Output the (x, y) coordinate of the center of the cell containing the given text.  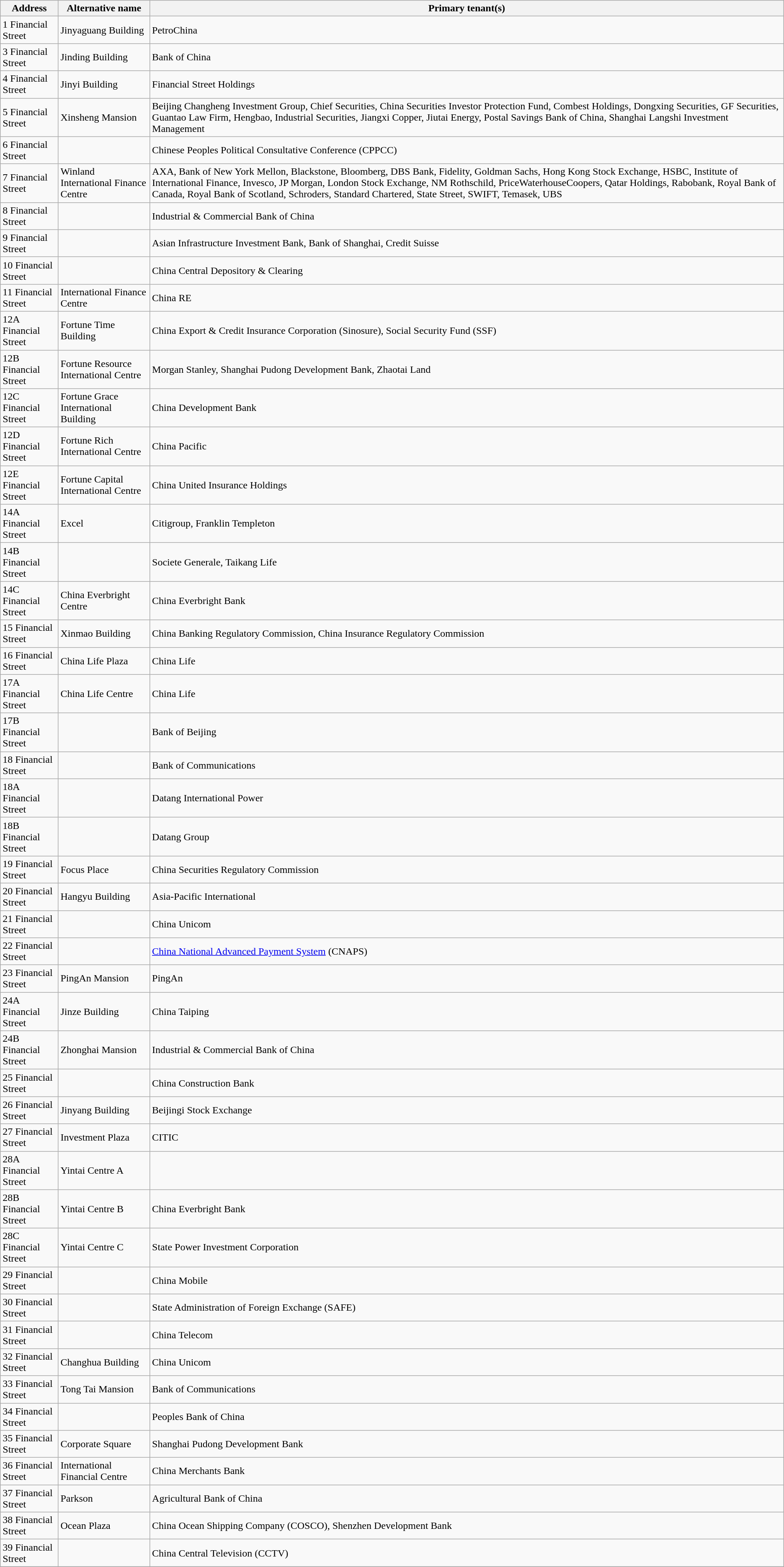
Bank of China (467, 57)
China Everbright Centre (104, 601)
Jinyaguang Building (104, 30)
7 Financial Street (29, 183)
28C Financial Street (29, 1247)
20 Financial Street (29, 896)
Winland International Finance Centre (104, 183)
6 Financial Street (29, 150)
China Banking Regulatory Commission, China Insurance Regulatory Commission (467, 633)
Jinyang Building (104, 1110)
China Central Depository & Clearing (467, 271)
China Ocean Shipping Company (COSCO), Shenzhen Development Bank (467, 1526)
Changhua Building (104, 1362)
39 Financial Street (29, 1553)
11 Financial Street (29, 297)
China Central Television (CCTV) (467, 1553)
Xinsheng Mansion (104, 117)
Excel (104, 524)
China Export & Credit Insurance Corporation (Sinosure), Social Security Fund (SSF) (467, 330)
China Telecom (467, 1335)
China Development Bank (467, 408)
Jinding Building (104, 57)
30 Financial Street (29, 1308)
25 Financial Street (29, 1083)
China Securities Regulatory Commission (467, 870)
Bank of Beijing (467, 732)
9 Financial Street (29, 243)
Societe Generale, Taikang Life (467, 562)
PetroChina (467, 30)
Datang Group (467, 836)
Yintai Centre A (104, 1170)
34 Financial Street (29, 1417)
China Merchants Bank (467, 1471)
8 Financial Street (29, 216)
Citigroup, Franklin Templeton (467, 524)
36 Financial Street (29, 1471)
Hangyu Building (104, 896)
4 Financial Street (29, 85)
3 Financial Street (29, 57)
16 Financial Street (29, 661)
Fortune Rich International Centre (104, 447)
15 Financial Street (29, 633)
State Administration of Foreign Exchange (SAFE) (467, 1308)
12A Financial Street (29, 330)
China National Advanced Payment System (CNAPS) (467, 952)
Primary tenant(s) (467, 8)
24A Financial Street (29, 1012)
Asian Infrastructure Investment Bank, Bank of Shanghai, Credit Suisse (467, 243)
Investment Plaza (104, 1138)
12C Financial Street (29, 408)
5 Financial Street (29, 117)
Chinese Peoples Political Consultative Conference (CPPCC) (467, 150)
China RE (467, 297)
Fortune Grace International Building (104, 408)
Focus Place (104, 870)
China Life Plaza (104, 661)
23 Financial Street (29, 978)
24B Financial Street (29, 1050)
Fortune Resource International Centre (104, 369)
Beijingi Stock Exchange (467, 1110)
32 Financial Street (29, 1362)
Jinyi Building (104, 85)
Tong Tai Mansion (104, 1389)
14A Financial Street (29, 524)
31 Financial Street (29, 1335)
Shanghai Pudong Development Bank (467, 1444)
China Pacific (467, 447)
China United Insurance Holdings (467, 485)
33 Financial Street (29, 1389)
Peoples Bank of China (467, 1417)
CITIC (467, 1138)
Yintai Centre B (104, 1209)
18A Financial Street (29, 798)
China Construction Bank (467, 1083)
PingAn Mansion (104, 978)
37 Financial Street (29, 1499)
State Power Investment Corporation (467, 1247)
PingAn (467, 978)
17B Financial Street (29, 732)
Yintai Centre C (104, 1247)
China Mobile (467, 1280)
18B Financial Street (29, 836)
China Life Centre (104, 694)
17A Financial Street (29, 694)
14C Financial Street (29, 601)
Xinmao Building (104, 633)
Fortune Capital International Centre (104, 485)
Financial Street Holdings (467, 85)
International Financial Centre (104, 1471)
28A Financial Street (29, 1170)
Address (29, 8)
Jinze Building (104, 1012)
Parkson (104, 1499)
29 Financial Street (29, 1280)
Datang International Power (467, 798)
35 Financial Street (29, 1444)
Fortune Time Building (104, 330)
19 Financial Street (29, 870)
Agricultural Bank of China (467, 1499)
27 Financial Street (29, 1138)
Zhonghai Mansion (104, 1050)
38 Financial Street (29, 1526)
Ocean Plaza (104, 1526)
12D Financial Street (29, 447)
China Taiping (467, 1012)
14B Financial Street (29, 562)
Morgan Stanley, Shanghai Pudong Development Bank, Zhaotai Land (467, 369)
12E Financial Street (29, 485)
Corporate Square (104, 1444)
Asia-Pacific International (467, 896)
26 Financial Street (29, 1110)
18 Financial Street (29, 765)
International Finance Centre (104, 297)
12B Financial Street (29, 369)
22 Financial Street (29, 952)
1 Financial Street (29, 30)
Alternative name (104, 8)
21 Financial Street (29, 924)
28B Financial Street (29, 1209)
10 Financial Street (29, 271)
